Scan for the cell matching the given text and deliver its (X, Y) coordinate at center. 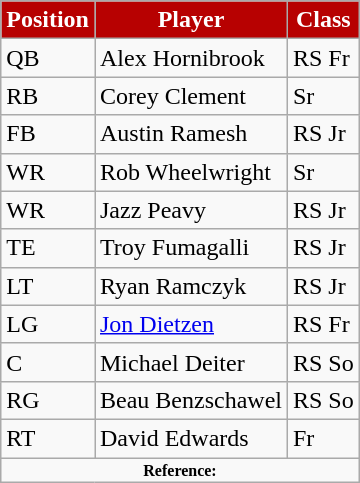
LT (48, 286)
Fr (323, 438)
Ryan Ramczyk (190, 286)
FB (48, 134)
TE (48, 248)
QB (48, 58)
Rob Wheelwright (190, 172)
Austin Ramesh (190, 134)
Player (190, 20)
Jon Dietzen (190, 324)
Class (323, 20)
David Edwards (190, 438)
Alex Hornibrook (190, 58)
Jazz Peavy (190, 210)
Troy Fumagalli (190, 248)
RB (48, 96)
LG (48, 324)
Corey Clement (190, 96)
Position (48, 20)
C (48, 362)
RT (48, 438)
Beau Benzschawel (190, 400)
Reference: (180, 470)
RG (48, 400)
Michael Deiter (190, 362)
